Search for the cell housing the specified text and yield its (x, y) center coordinate. 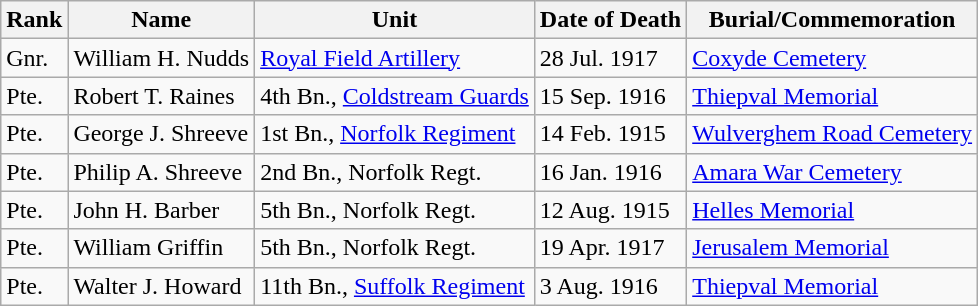
Philip A. Shreeve (162, 172)
William H. Nudds (162, 58)
Burial/Commemoration (832, 20)
2nd Bn., Norfolk Regt. (395, 172)
19 Apr. 1917 (610, 248)
16 Jan. 1916 (610, 172)
Amara War Cemetery (832, 172)
Helles Memorial (832, 210)
Wulverghem Road Cemetery (832, 134)
George J. Shreeve (162, 134)
4th Bn., Coldstream Guards (395, 96)
Robert T. Raines (162, 96)
1st Bn., Norfolk Regiment (395, 134)
Date of Death (610, 20)
Royal Field Artillery (395, 58)
Name (162, 20)
William Griffin (162, 248)
3 Aug. 1916 (610, 286)
12 Aug. 1915 (610, 210)
Jerusalem Memorial (832, 248)
Unit (395, 20)
Gnr. (34, 58)
Rank (34, 20)
Walter J. Howard (162, 286)
11th Bn., Suffolk Regiment (395, 286)
15 Sep. 1916 (610, 96)
28 Jul. 1917 (610, 58)
John H. Barber (162, 210)
14 Feb. 1915 (610, 134)
Coxyde Cemetery (832, 58)
